Detect which cell encompasses the target text, then output its [X, Y] center coordinate. 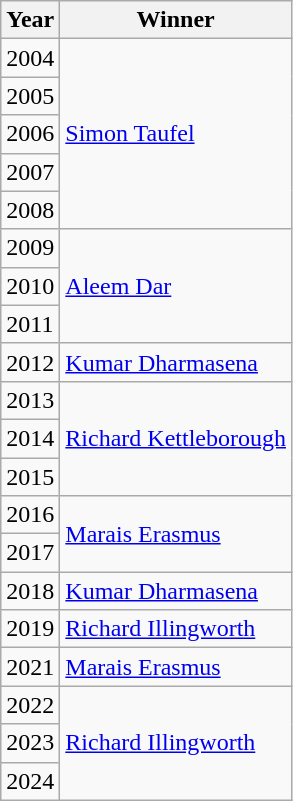
Winner [176, 20]
2007 [30, 172]
2017 [30, 553]
2014 [30, 438]
2005 [30, 96]
2022 [30, 705]
Simon Taufel [176, 134]
2013 [30, 400]
2009 [30, 248]
2018 [30, 591]
2006 [30, 134]
2011 [30, 324]
2016 [30, 515]
2004 [30, 58]
Richard Kettleborough [176, 438]
2023 [30, 743]
2019 [30, 629]
2010 [30, 286]
2024 [30, 781]
2008 [30, 210]
2015 [30, 477]
2021 [30, 667]
Year [30, 20]
2012 [30, 362]
Aleem Dar [176, 286]
